Search for the cell housing the specified text and yield its [X, Y] center coordinate. 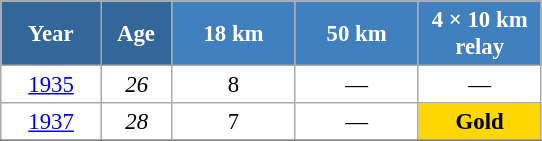
Age [136, 34]
50 km [356, 34]
4 × 10 km relay [480, 34]
Year [52, 34]
1935 [52, 85]
7 [234, 122]
1937 [52, 122]
26 [136, 85]
Gold [480, 122]
28 [136, 122]
8 [234, 85]
18 km [234, 34]
